Determine the [X, Y] coordinate at the center of the cell enclosing the given text.  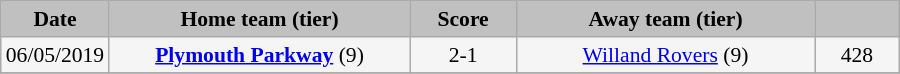
2-1 [464, 55]
Score [464, 19]
06/05/2019 [55, 55]
Home team (tier) [260, 19]
428 [858, 55]
Willand Rovers (9) [665, 55]
Date [55, 19]
Plymouth Parkway (9) [260, 55]
Away team (tier) [665, 19]
